Return the [X, Y] coordinate for the center point of the cell that contains the specified text.  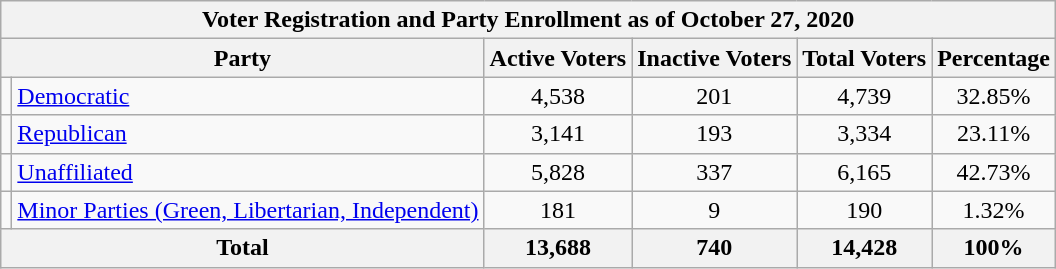
190 [864, 210]
Minor Parties (Green, Libertarian, Independent) [248, 210]
6,165 [864, 172]
14,428 [864, 248]
23.11% [994, 134]
201 [714, 96]
4,739 [864, 96]
4,538 [558, 96]
Total [242, 248]
Party [242, 58]
100% [994, 248]
42.73% [994, 172]
Total Voters [864, 58]
9 [714, 210]
Active Voters [558, 58]
740 [714, 248]
Democratic [248, 96]
13,688 [558, 248]
32.85% [994, 96]
1.32% [994, 210]
Inactive Voters [714, 58]
3,334 [864, 134]
193 [714, 134]
3,141 [558, 134]
Republican [248, 134]
181 [558, 210]
Percentage [994, 58]
Unaffiliated [248, 172]
337 [714, 172]
5,828 [558, 172]
Voter Registration and Party Enrollment as of October 27, 2020 [528, 20]
